From the cell containing the given text, extract its center point as [x, y] coordinate. 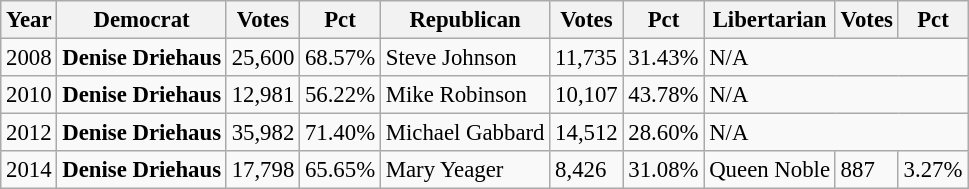
71.40% [340, 133]
10,107 [586, 95]
Steve Johnson [464, 58]
Michael Gabbard [464, 133]
11,735 [586, 58]
68.57% [340, 58]
28.60% [664, 133]
12,981 [262, 95]
Mary Yeager [464, 170]
25,600 [262, 58]
31.08% [664, 170]
2014 [29, 170]
Libertarian [770, 20]
Democrat [142, 20]
3.27% [932, 170]
887 [866, 170]
8,426 [586, 170]
43.78% [664, 95]
Mike Robinson [464, 95]
65.65% [340, 170]
Queen Noble [770, 170]
35,982 [262, 133]
2010 [29, 95]
17,798 [262, 170]
31.43% [664, 58]
2008 [29, 58]
Republican [464, 20]
14,512 [586, 133]
56.22% [340, 95]
2012 [29, 133]
Year [29, 20]
